For the text-containing cell, return its midpoint in (X, Y) coordinate format. 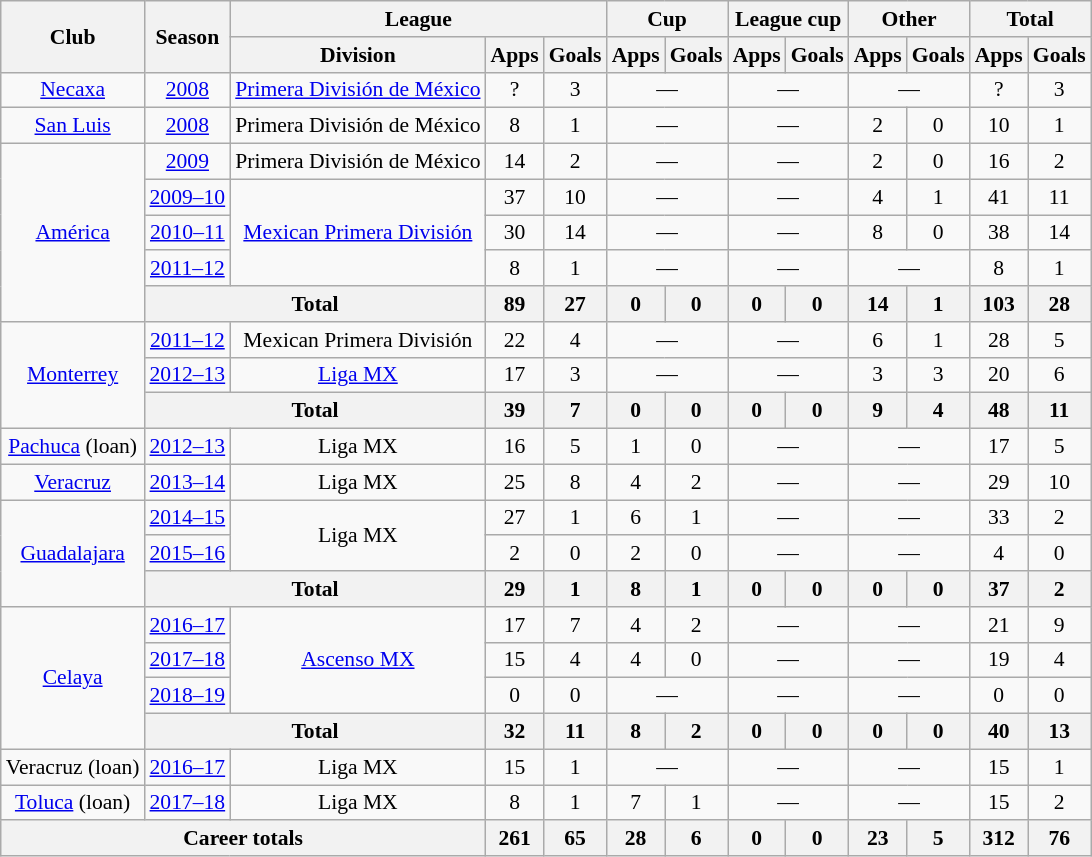
Club (73, 36)
Monterrey (73, 376)
Necaxa (73, 90)
41 (999, 197)
22 (515, 340)
2009–10 (188, 197)
América (73, 233)
40 (999, 732)
25 (515, 482)
Cup (668, 19)
2014–15 (188, 518)
103 (999, 304)
261 (515, 839)
38 (999, 233)
2013–14 (188, 482)
2018–19 (188, 696)
League cup (788, 19)
Other (910, 19)
89 (515, 304)
39 (515, 411)
23 (878, 839)
21 (999, 625)
Pachuca (loan) (73, 447)
76 (1060, 839)
65 (576, 839)
San Luis (73, 126)
Division (358, 55)
312 (999, 839)
48 (999, 411)
Veracruz (73, 482)
Ascenso MX (358, 660)
Season (188, 36)
19 (999, 660)
20 (999, 375)
Toluca (loan) (73, 803)
32 (515, 732)
2009 (188, 162)
33 (999, 518)
2015–16 (188, 554)
Guadalajara (73, 554)
League (418, 19)
13 (1060, 732)
Career totals (244, 839)
Veracruz (loan) (73, 767)
30 (515, 233)
Celaya (73, 678)
2010–11 (188, 233)
